Provide the [X, Y] coordinate of the cell's center where the given text is located.  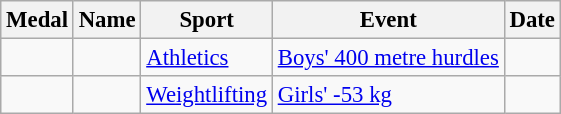
Boys' 400 metre hurdles [388, 58]
Name [107, 20]
Girls' -53 kg [388, 95]
Weightlifting [207, 95]
Event [388, 20]
Date [532, 20]
Medal [38, 20]
Sport [207, 20]
Athletics [207, 58]
